Provide the (x, y) coordinate of the cell's center where the given text is located.  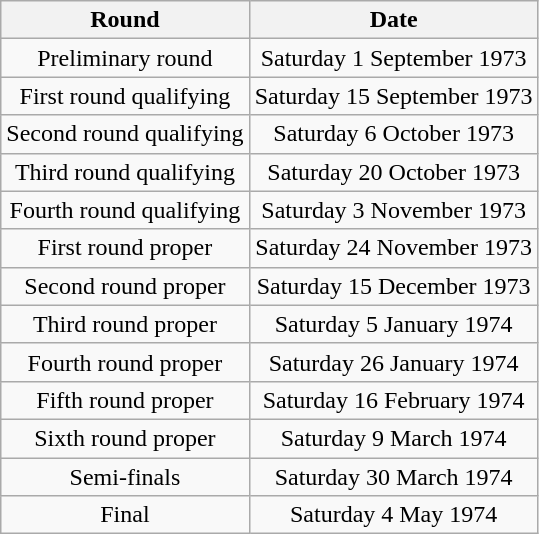
Saturday 3 November 1973 (394, 210)
Saturday 1 September 1973 (394, 58)
Saturday 5 January 1974 (394, 324)
First round qualifying (125, 96)
Saturday 15 December 1973 (394, 286)
Saturday 15 September 1973 (394, 96)
Fourth round qualifying (125, 210)
Second round qualifying (125, 134)
Saturday 20 October 1973 (394, 172)
Preliminary round (125, 58)
Final (125, 515)
Saturday 4 May 1974 (394, 515)
Saturday 30 March 1974 (394, 477)
Saturday 26 January 1974 (394, 362)
Saturday 9 March 1974 (394, 438)
Third round qualifying (125, 172)
Date (394, 20)
Saturday 16 February 1974 (394, 400)
Semi-finals (125, 477)
Second round proper (125, 286)
Fifth round proper (125, 400)
Fourth round proper (125, 362)
Saturday 24 November 1973 (394, 248)
Round (125, 20)
First round proper (125, 248)
Sixth round proper (125, 438)
Third round proper (125, 324)
Saturday 6 October 1973 (394, 134)
